Pinpoint the cell where the given text exists, returning its [X, Y] midpoint coordinate. 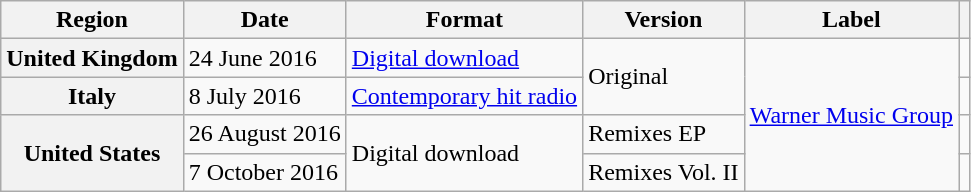
Label [851, 20]
Contemporary hit radio [464, 96]
26 August 2016 [264, 134]
Date [264, 20]
Remixes EP [664, 134]
United States [92, 153]
Version [664, 20]
24 June 2016 [264, 58]
Format [464, 20]
Warner Music Group [851, 115]
United Kingdom [92, 58]
Original [664, 77]
Italy [92, 96]
Remixes Vol. II [664, 172]
7 October 2016 [264, 172]
8 July 2016 [264, 96]
Region [92, 20]
